Output the (X, Y) coordinate of the center of the cell containing the given text.  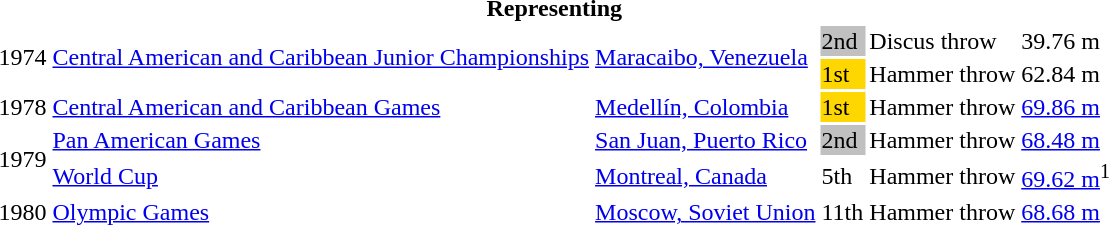
Pan American Games (321, 140)
World Cup (321, 176)
San Juan, Puerto Rico (706, 140)
Medellín, Colombia (706, 107)
Montreal, Canada (706, 176)
5th (842, 176)
Maracaibo, Venezuela (706, 58)
Central American and Caribbean Junior Championships (321, 58)
Central American and Caribbean Games (321, 107)
Discus throw (942, 41)
